Search for the cell housing the specified text and yield its (X, Y) center coordinate. 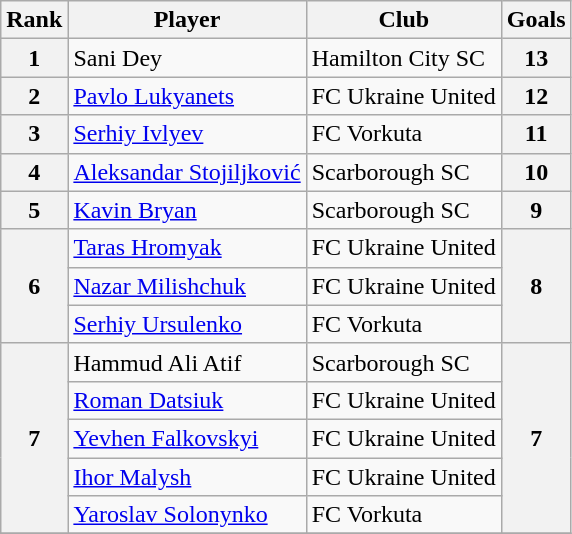
11 (536, 134)
Club (404, 20)
5 (34, 210)
Sani Dey (187, 58)
4 (34, 172)
Serhiy Ursulenko (187, 324)
1 (34, 58)
6 (34, 286)
8 (536, 286)
3 (34, 134)
10 (536, 172)
Rank (34, 20)
12 (536, 96)
Ihor Malysh (187, 477)
Goals (536, 20)
Pavlo Lukyanets (187, 96)
9 (536, 210)
Yevhen Falkovskyi (187, 438)
Hammud Ali Atif (187, 362)
Player (187, 20)
Hamilton City SC (404, 58)
Aleksandar Stojiljković (187, 172)
2 (34, 96)
Serhiy Ivlyev (187, 134)
Roman Datsiuk (187, 400)
Nazar Milishchuk (187, 286)
Taras Hromyak (187, 248)
Kavin Bryan (187, 210)
13 (536, 58)
Yaroslav Solonynko (187, 515)
